Capture the cell that displays the provided text and extract its (x, y) central coordinate. 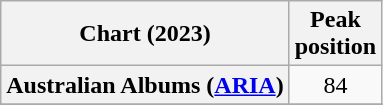
Chart (2023) (145, 34)
84 (335, 85)
Australian Albums (ARIA) (145, 85)
Peakposition (335, 34)
